Locate the cell with the specified text and output its [x, y] center coordinate. 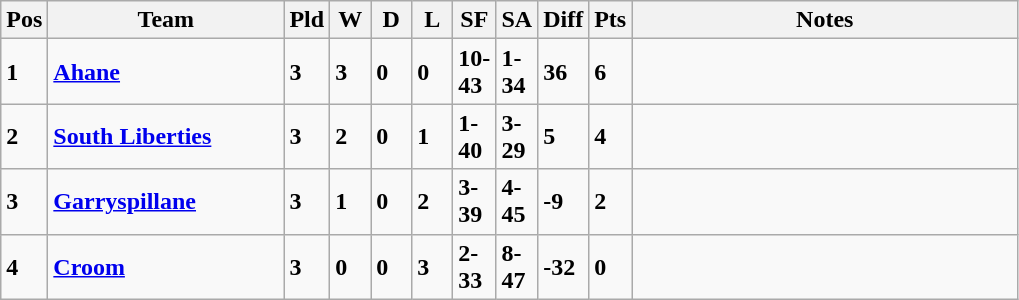
8-47 [517, 266]
Pld [307, 20]
5 [564, 136]
6 [610, 72]
4-45 [517, 202]
-9 [564, 202]
D [392, 20]
SF [474, 20]
Ahane [166, 72]
1-40 [474, 136]
36 [564, 72]
3-39 [474, 202]
3-29 [517, 136]
L [432, 20]
Pos [24, 20]
-32 [564, 266]
10-43 [474, 72]
Croom [166, 266]
Team [166, 20]
2-33 [474, 266]
Garryspillane [166, 202]
South Liberties [166, 136]
SA [517, 20]
1-34 [517, 72]
Diff [564, 20]
W [350, 20]
Pts [610, 20]
Notes [825, 20]
